Pinpoint the cell where the given text exists, returning its [X, Y] midpoint coordinate. 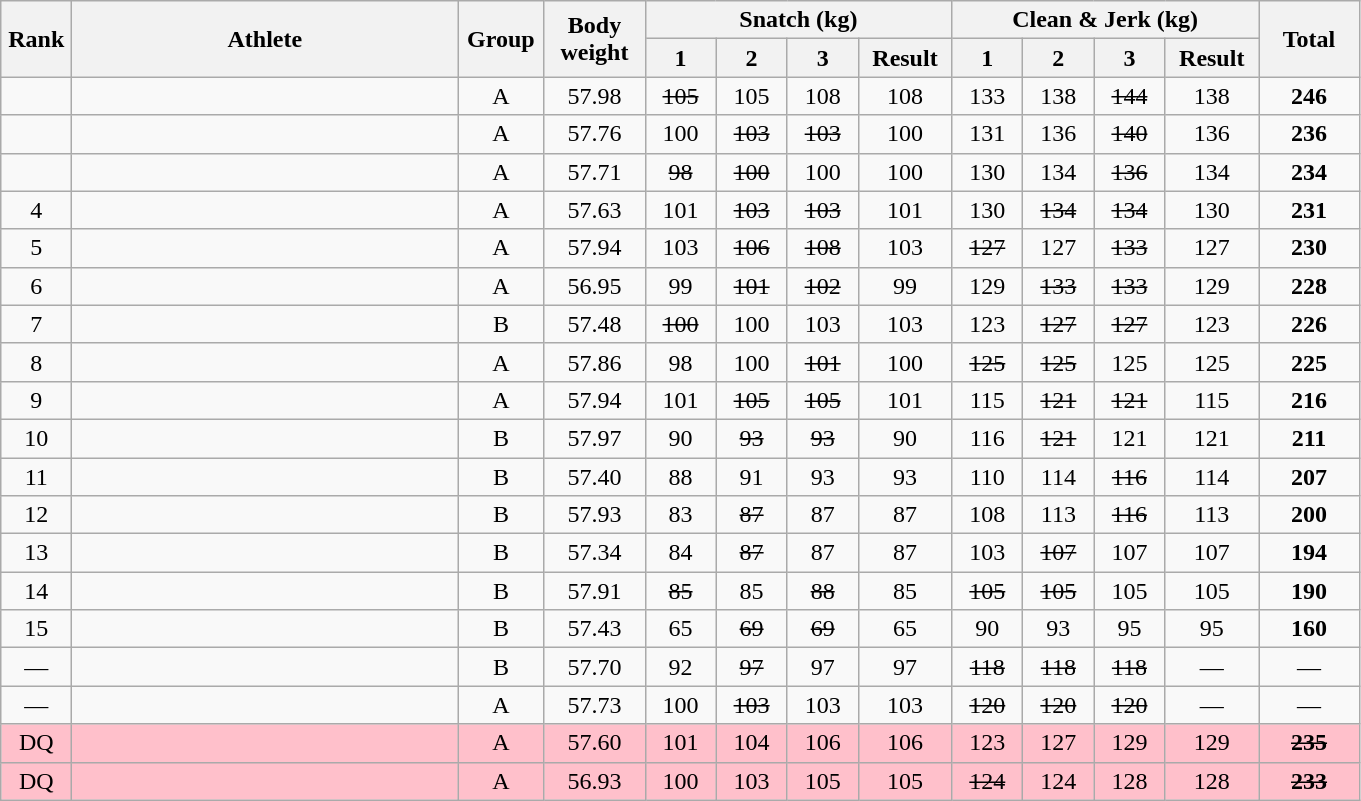
200 [1308, 515]
Total [1308, 39]
57.91 [594, 591]
104 [752, 743]
83 [680, 515]
234 [1308, 172]
235 [1308, 743]
57.71 [594, 172]
57.73 [594, 705]
57.48 [594, 324]
13 [36, 553]
Body weight [594, 39]
15 [36, 629]
57.60 [594, 743]
7 [36, 324]
216 [1308, 400]
57.40 [594, 477]
57.86 [594, 362]
102 [822, 286]
228 [1308, 286]
230 [1308, 248]
57.76 [594, 134]
231 [1308, 210]
8 [36, 362]
56.93 [594, 781]
57.70 [594, 667]
9 [36, 400]
211 [1308, 438]
57.93 [594, 515]
57.97 [594, 438]
110 [988, 477]
92 [680, 667]
Rank [36, 39]
160 [1308, 629]
246 [1308, 96]
57.34 [594, 553]
236 [1308, 134]
Snatch (kg) [798, 20]
5 [36, 248]
57.63 [594, 210]
12 [36, 515]
56.95 [594, 286]
207 [1308, 477]
6 [36, 286]
131 [988, 134]
233 [1308, 781]
4 [36, 210]
190 [1308, 591]
10 [36, 438]
Group [501, 39]
Athlete [265, 39]
144 [1130, 96]
91 [752, 477]
194 [1308, 553]
140 [1130, 134]
Clean & Jerk (kg) [1106, 20]
11 [36, 477]
57.98 [594, 96]
226 [1308, 324]
14 [36, 591]
84 [680, 553]
57.43 [594, 629]
225 [1308, 362]
